Locate the cell with the specified text and output its (X, Y) center coordinate. 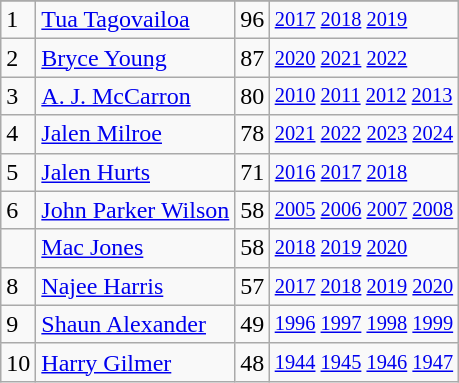
2017 2018 2019 2020 (364, 286)
Shaun Alexander (136, 324)
48 (252, 362)
2 (18, 58)
2021 2022 2023 2024 (364, 134)
1996 1997 1998 1999 (364, 324)
80 (252, 96)
Jalen Milroe (136, 134)
5 (18, 172)
10 (18, 362)
2018 2019 2020 (364, 248)
2016 2017 2018 (364, 172)
3 (18, 96)
Tua Tagovailoa (136, 20)
Jalen Hurts (136, 172)
8 (18, 286)
71 (252, 172)
2005 2006 2007 2008 (364, 210)
9 (18, 324)
Mac Jones (136, 248)
A. J. McCarron (136, 96)
1 (18, 20)
49 (252, 324)
6 (18, 210)
Najee Harris (136, 286)
4 (18, 134)
57 (252, 286)
2017 2018 2019 (364, 20)
87 (252, 58)
Harry Gilmer (136, 362)
1944 1945 1946 1947 (364, 362)
Bryce Young (136, 58)
John Parker Wilson (136, 210)
96 (252, 20)
78 (252, 134)
2010 2011 2012 2013 (364, 96)
2020 2021 2022 (364, 58)
